Find where the given text appears and provide that cell's center as [X, Y] coordinate. 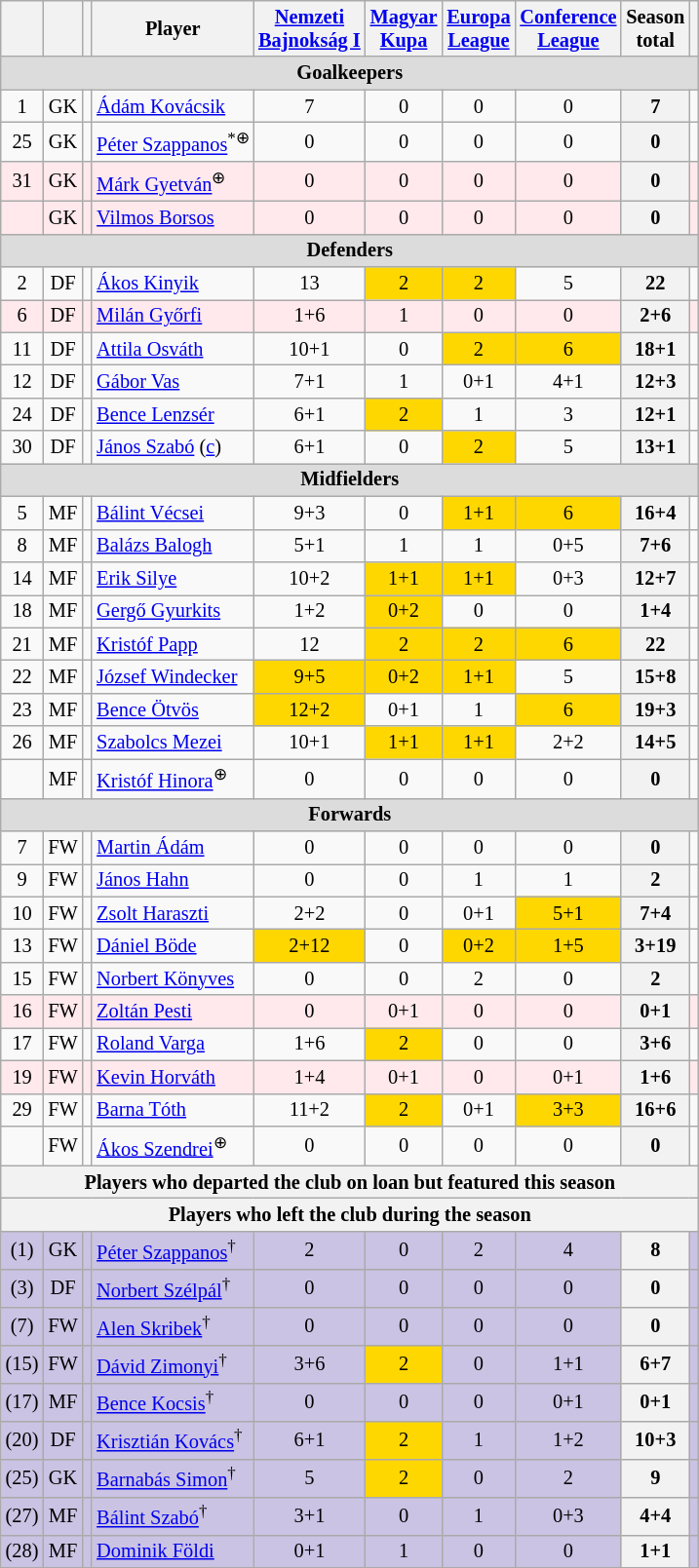
16+4 [655, 513]
Ákos Szendrei⊕ [173, 1145]
11 [22, 349]
23 [22, 709]
11+2 [309, 1110]
16 [22, 1012]
1+5 [567, 945]
Dominik Földi [173, 1551]
Barna Tóth [173, 1110]
(1) [22, 1249]
21 [22, 644]
10+3 [655, 1440]
Kevin Horváth [173, 1077]
Balázs Balogh [173, 546]
12+1 [655, 414]
EuropaLeague [478, 28]
Péter Szappanos† [173, 1249]
Bence Kocsis† [173, 1401]
2+6 [655, 316]
(15) [22, 1364]
Attila Osváth [173, 349]
(25) [22, 1477]
(28) [22, 1551]
Roland Varga [173, 1044]
Erik Silye [173, 578]
Midfielders [350, 479]
Seasontotal [655, 28]
7+6 [655, 546]
12+7 [655, 578]
Bence Lenzsér [173, 414]
4+1 [567, 381]
(3) [22, 1288]
Defenders [350, 250]
18+1 [655, 349]
7+1 [309, 381]
0+5 [567, 546]
19 [22, 1077]
29 [22, 1110]
3 [567, 414]
6+7 [655, 1364]
Bálint Vécsei [173, 513]
János Hahn [173, 880]
12+3 [655, 381]
Márk Gyetván⊕ [173, 181]
Zsolt Haraszti [173, 913]
Milán Győrfi [173, 316]
Gábor Vas [173, 381]
Forwards [350, 815]
Gergő Gyurkits [173, 611]
József Windecker [173, 676]
(7) [22, 1325]
Goalkeepers [350, 73]
26 [22, 743]
4 [567, 1249]
János Szabó (c) [173, 447]
Krisztián Kovács† [173, 1440]
Vilmos Borsos [173, 217]
9+5 [309, 676]
Dániel Böde [173, 945]
MagyarKupa [404, 28]
Kristóf Papp [173, 644]
Norbert Könyves [173, 978]
12+2 [309, 709]
13+1 [655, 447]
Dávid Zimonyi† [173, 1364]
2+12 [309, 945]
15 [22, 978]
Bence Ötvös [173, 709]
3+19 [655, 945]
Martin Ádám [173, 847]
14+5 [655, 743]
Alen Skribek† [173, 1325]
(17) [22, 1401]
(20) [22, 1440]
Péter Szappanos*⊕ [173, 141]
16+6 [655, 1110]
10+2 [309, 578]
ConferenceLeague [567, 28]
Szabolcs Mezei [173, 743]
15+8 [655, 676]
25 [22, 141]
Players who left the club during the season [350, 1215]
(27) [22, 1516]
17 [22, 1044]
Zoltán Pesti [173, 1012]
7+4 [655, 913]
Ákos Kinyik [173, 284]
4+4 [655, 1516]
30 [22, 447]
24 [22, 414]
14 [22, 578]
9+3 [309, 513]
3+1 [309, 1516]
18 [22, 611]
10 [22, 913]
19+3 [655, 709]
Bálint Szabó† [173, 1516]
Ádám Kovácsik [173, 106]
Kristóf Hinora⊕ [173, 778]
Players who departed the club on loan but featured this season [350, 1182]
Norbert Szélpál† [173, 1288]
Player [173, 28]
NemzetiBajnokság I [309, 28]
3+3 [567, 1110]
31 [22, 181]
Barnabás Simon† [173, 1477]
